Find where the given text appears and provide that cell's center as [X, Y] coordinate. 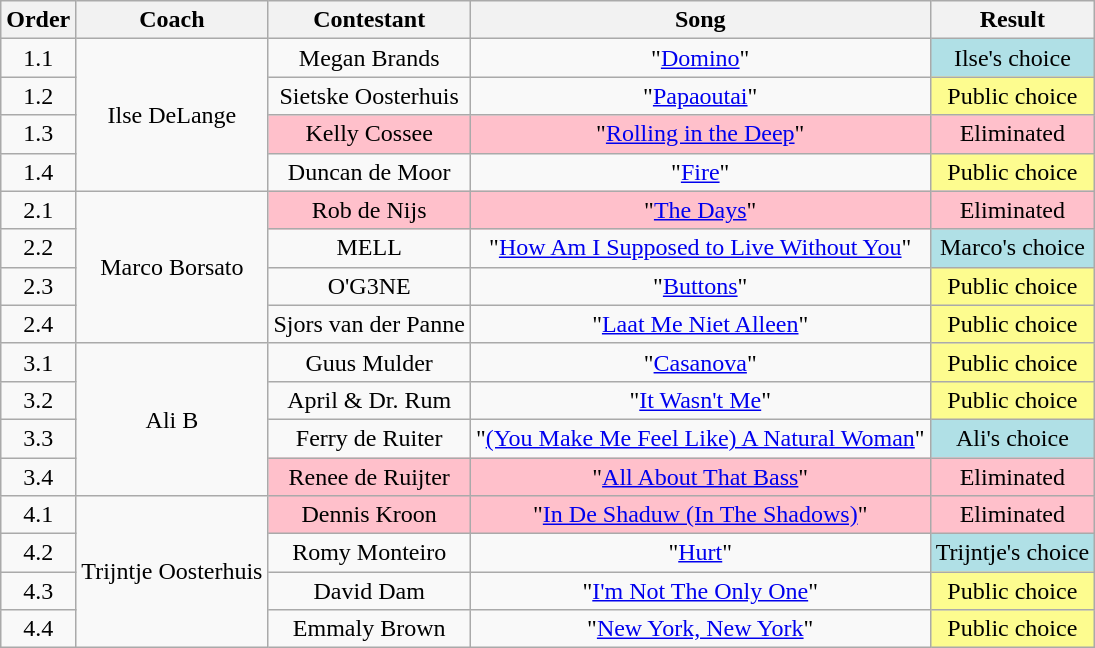
Renee de Ruijter [369, 477]
1.1 [38, 58]
"In De Shaduw (In The Shadows)" [700, 515]
2.1 [38, 210]
1.3 [38, 134]
2.2 [38, 248]
"Domino" [700, 58]
Romy Monteiro [369, 553]
1.4 [38, 172]
David Dam [369, 591]
MELL [369, 248]
"Casanova" [700, 362]
"(You Make Me Feel Like) A Natural Woman" [700, 438]
3.4 [38, 477]
3.2 [38, 400]
Ali's choice [1012, 438]
"All About That Bass" [700, 477]
April & Dr. Rum [369, 400]
"How Am I Supposed to Live Without You" [700, 248]
O'G3NE [369, 286]
Result [1012, 20]
Sietske Oosterhuis [369, 96]
2.4 [38, 324]
1.2 [38, 96]
"It Wasn't Me" [700, 400]
"New York, New York" [700, 629]
Guus Mulder [369, 362]
"Hurt" [700, 553]
"Papaoutai" [700, 96]
"Buttons" [700, 286]
"The Days" [700, 210]
"Laat Me Niet Alleen" [700, 324]
Marco Borsato [172, 267]
Ilse's choice [1012, 58]
Kelly Cossee [369, 134]
Megan Brands [369, 58]
Order [38, 20]
4.1 [38, 515]
Song [700, 20]
"Fire" [700, 172]
Coach [172, 20]
Trijntje's choice [1012, 553]
3.3 [38, 438]
Ali B [172, 419]
3.1 [38, 362]
4.3 [38, 591]
Rob de Nijs [369, 210]
Trijntje Oosterhuis [172, 572]
Marco's choice [1012, 248]
"I'm Not The Only One" [700, 591]
4.4 [38, 629]
Emmaly Brown [369, 629]
Dennis Kroon [369, 515]
2.3 [38, 286]
Duncan de Moor [369, 172]
Contestant [369, 20]
Ferry de Ruiter [369, 438]
4.2 [38, 553]
Ilse DeLange [172, 115]
"Rolling in the Deep" [700, 134]
Sjors van der Panne [369, 324]
